Locate the cell with the specified text and output its [x, y] center coordinate. 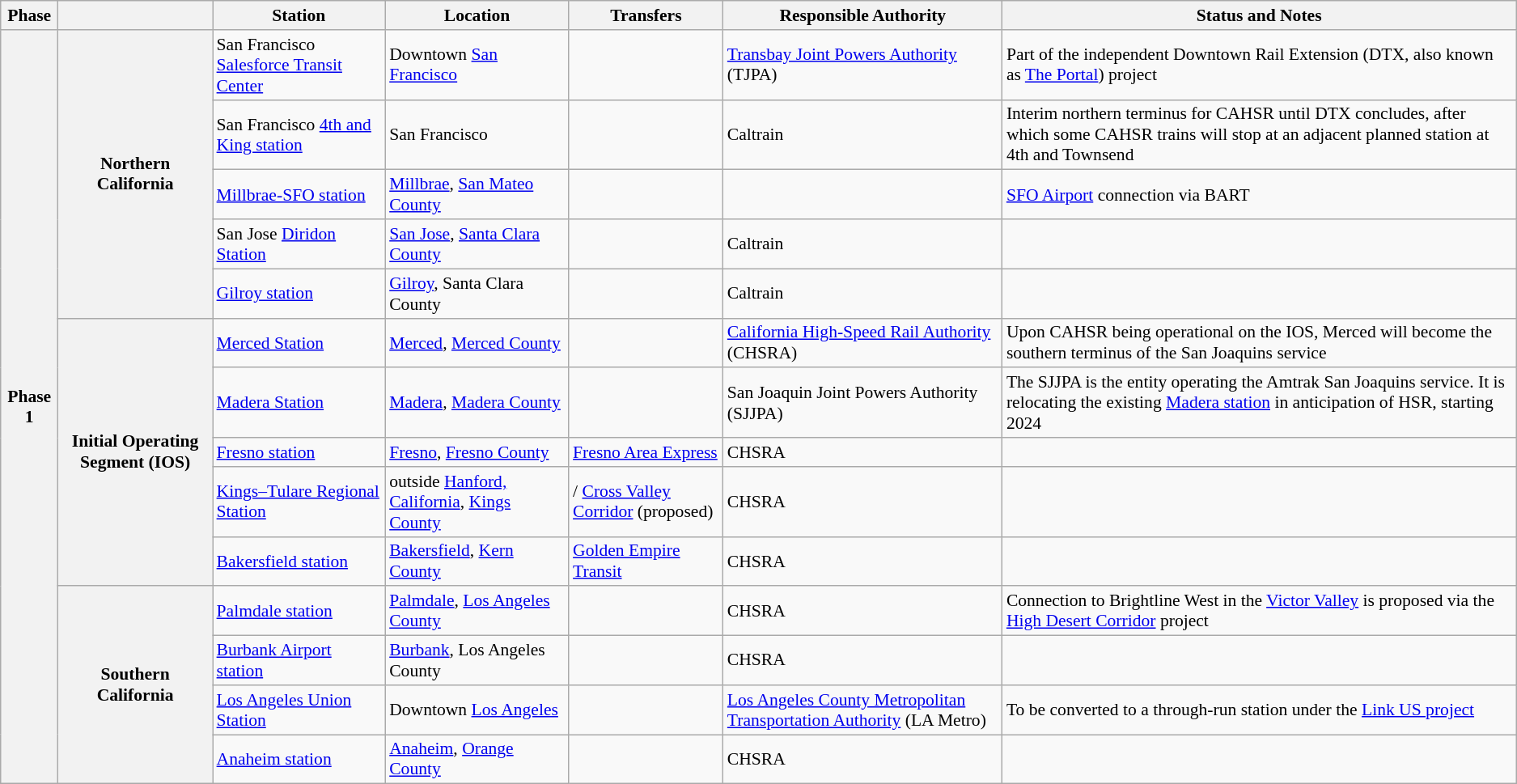
Fresno station [299, 452]
Palmdale, Los Angeles County [477, 612]
SFO Airport connection via BART [1259, 194]
Downtown Los Angeles [477, 710]
San Jose, Santa Clara County [477, 244]
San Joaquin Joint Powers Authority (SJJPA) [862, 403]
Transbay Joint Powers Authority (TJPA) [862, 65]
outside Hanford, California, Kings County [477, 502]
Part of the independent Downtown Rail Extension (DTX, also known as The Portal) project [1259, 65]
Interim northern terminus for CAHSR until DTX concludes, after which some CAHSR trains will stop at an adjacent planned station at 4th and Townsend [1259, 134]
/ Cross Valley Corridor (proposed) [646, 502]
To be converted to a through-run station under the Link US project [1259, 710]
Los Angeles Union Station [299, 710]
San Francisco [477, 134]
Anaheim station [299, 759]
Location [477, 15]
Status and Notes [1259, 15]
Downtown San Francisco [477, 65]
Northern California [136, 175]
Golden Empire Transit [646, 562]
Gilroy station [299, 293]
Merced, Merced County [477, 343]
Anaheim, Orange County [477, 759]
Initial Operating Segment (IOS) [136, 451]
Madera, Madera County [477, 403]
Upon CAHSR being operational on the IOS, Merced will become the southern terminus of the San Joaquins service [1259, 343]
Millbrae, San Mateo County [477, 194]
Station [299, 15]
San Francisco Salesforce Transit Center [299, 65]
Fresno Area Express [646, 452]
The SJJPA is the entity operating the Amtrak San Joaquins service. It is relocating the existing Madera station in anticipation of HSR, starting 2024 [1259, 403]
Southern California [136, 685]
Phase [29, 15]
Palmdale station [299, 612]
Merced Station [299, 343]
Transfers [646, 15]
Gilroy, Santa Clara County [477, 293]
San Francisco 4th and King station [299, 134]
San Jose Diridon Station [299, 244]
Burbank, Los Angeles County [477, 660]
Fresno, Fresno County [477, 452]
Kings–Tulare Regional Station [299, 502]
Responsible Authority [862, 15]
Los Angeles County Metropolitan Transportation Authority (LA Metro) [862, 710]
Millbrae-SFO station [299, 194]
California High-Speed Rail Authority (CHSRA) [862, 343]
Bakersfield station [299, 562]
Connection to Brightline West in the Victor Valley is proposed via the High Desert Corridor project [1259, 612]
Madera Station [299, 403]
Bakersfield, Kern County [477, 562]
Phase 1 [29, 407]
Burbank Airport station [299, 660]
